For the text-containing cell, return its midpoint in (X, Y) coordinate format. 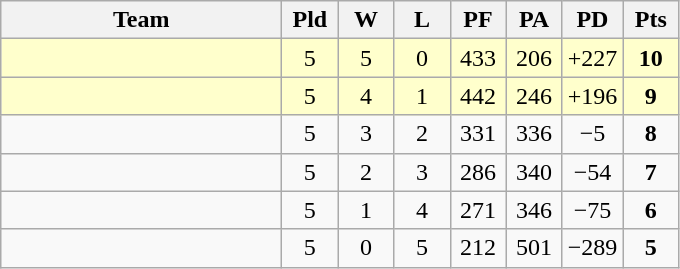
246 (534, 96)
10 (651, 58)
336 (534, 134)
Pts (651, 20)
433 (478, 58)
8 (651, 134)
+227 (592, 58)
442 (478, 96)
Team (142, 20)
−289 (592, 248)
PD (592, 20)
6 (651, 210)
286 (478, 172)
Pld (310, 20)
L (422, 20)
331 (478, 134)
206 (534, 58)
−75 (592, 210)
+196 (592, 96)
501 (534, 248)
346 (534, 210)
9 (651, 96)
7 (651, 172)
W (366, 20)
PF (478, 20)
PA (534, 20)
340 (534, 172)
271 (478, 210)
−54 (592, 172)
212 (478, 248)
−5 (592, 134)
